Return the [X, Y] coordinate for the center point of the cell that contains the specified text.  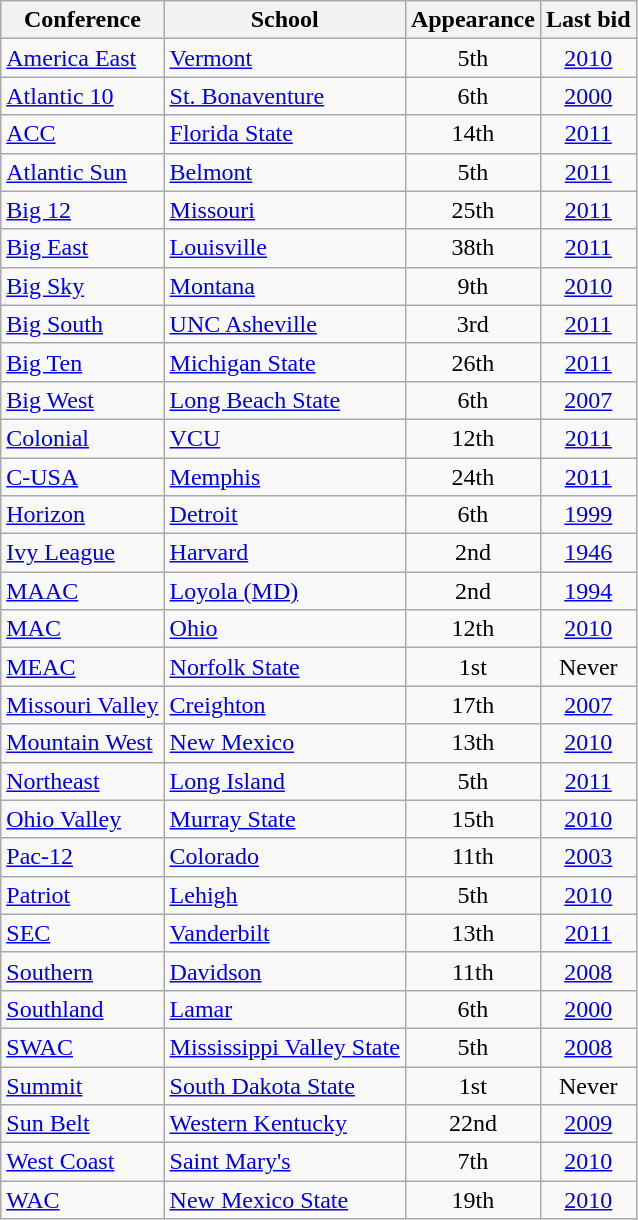
Patriot [82, 895]
Saint Mary's [284, 1162]
West Coast [82, 1162]
Big Ten [82, 362]
Big Sky [82, 286]
SWAC [82, 1047]
19th [472, 1200]
2009 [588, 1124]
Mississippi Valley State [284, 1047]
Pac-12 [82, 857]
1994 [588, 591]
Colonial [82, 438]
Big South [82, 324]
Last bid [588, 20]
7th [472, 1162]
Florida State [284, 134]
St. Bonaventure [284, 96]
Appearance [472, 20]
Southland [82, 1009]
38th [472, 248]
Norfolk State [284, 667]
Big West [82, 400]
MAAC [82, 591]
Ivy League [82, 553]
25th [472, 210]
Long Island [284, 781]
Loyola (MD) [284, 591]
Conference [82, 20]
Big 12 [82, 210]
15th [472, 819]
Belmont [284, 172]
17th [472, 705]
3rd [472, 324]
1946 [588, 553]
WAC [82, 1200]
Detroit [284, 515]
ACC [82, 134]
22nd [472, 1124]
Summit [82, 1085]
Missouri [284, 210]
Colorado [284, 857]
Northeast [82, 781]
24th [472, 477]
UNC Asheville [284, 324]
14th [472, 134]
MAC [82, 629]
Western Kentucky [284, 1124]
Creighton [284, 705]
New Mexico [284, 743]
School [284, 20]
Atlantic 10 [82, 96]
SEC [82, 933]
Lehigh [284, 895]
Sun Belt [82, 1124]
Vanderbilt [284, 933]
Vermont [284, 58]
Ohio Valley [82, 819]
2003 [588, 857]
New Mexico State [284, 1200]
Atlantic Sun [82, 172]
1999 [588, 515]
Big East [82, 248]
Southern [82, 971]
Missouri Valley [82, 705]
Michigan State [284, 362]
Montana [284, 286]
Long Beach State [284, 400]
America East [82, 58]
Horizon [82, 515]
Davidson [284, 971]
Lamar [284, 1009]
Murray State [284, 819]
Harvard [284, 553]
VCU [284, 438]
Memphis [284, 477]
9th [472, 286]
Louisville [284, 248]
Ohio [284, 629]
South Dakota State [284, 1085]
MEAC [82, 667]
C-USA [82, 477]
Mountain West [82, 743]
26th [472, 362]
